From the cell containing the given text, extract its center point as (x, y) coordinate. 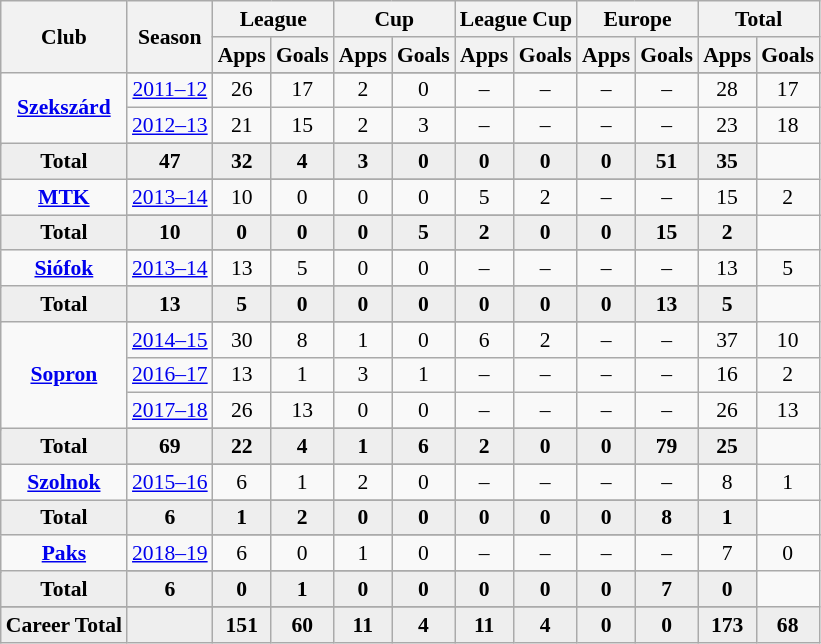
2011–12 (170, 90)
Cup (394, 19)
Szekszárd (64, 108)
23 (727, 126)
18 (788, 126)
2015–16 (170, 482)
Siófok (64, 269)
69 (170, 447)
Szolnok (64, 482)
25 (727, 447)
68 (788, 625)
151 (242, 625)
32 (242, 162)
2012–13 (170, 126)
League Cup (516, 19)
28 (727, 90)
22 (242, 447)
2016–17 (170, 375)
Club (64, 36)
30 (242, 340)
16 (727, 375)
173 (727, 625)
Sopron (64, 376)
2018–19 (170, 554)
Europe (638, 19)
2017–18 (170, 411)
MTK (64, 197)
79 (666, 447)
21 (242, 126)
2014–15 (170, 340)
60 (302, 625)
Season (170, 36)
51 (666, 162)
League (274, 19)
Paks (64, 554)
35 (727, 162)
47 (170, 162)
37 (727, 340)
Career Total (64, 625)
